Pinpoint the cell where the given text exists, returning its [X, Y] midpoint coordinate. 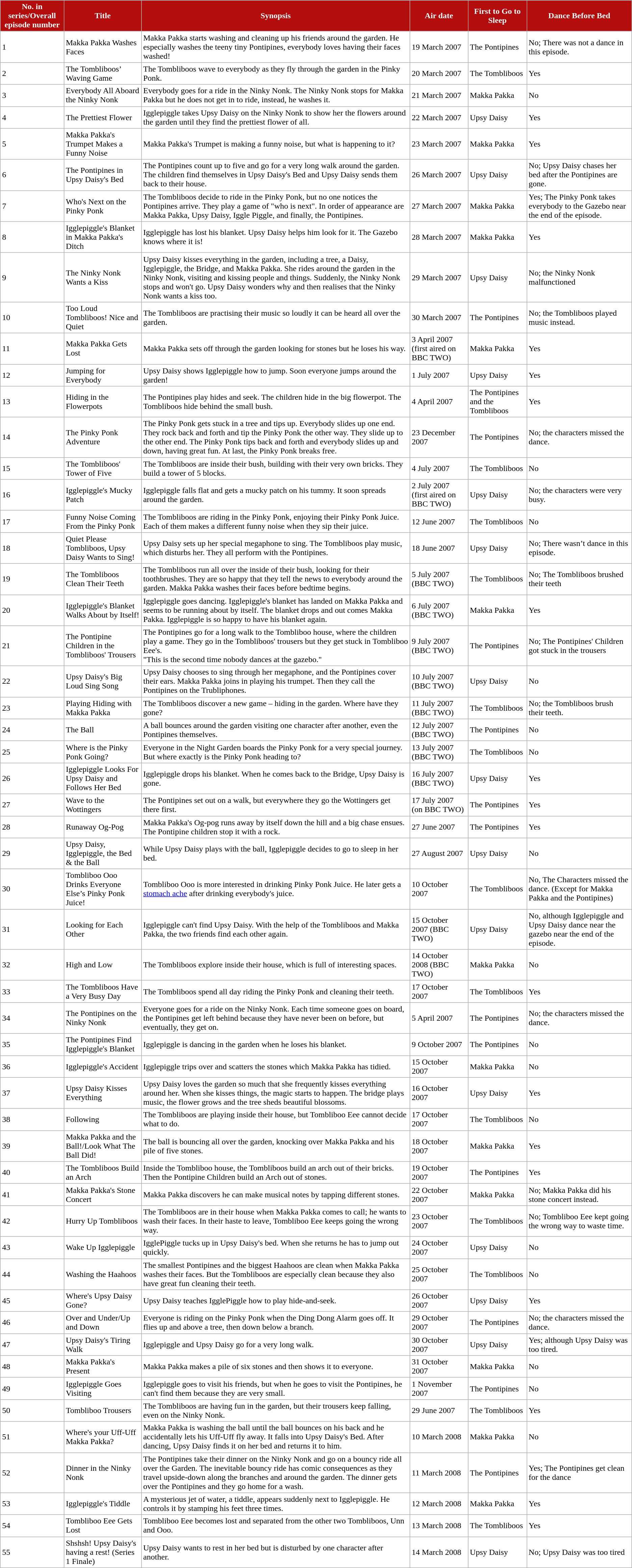
Where's your Uff-Uff Makka Pakka? [103, 1437]
4 April 2007 [439, 402]
21 March 2007 [439, 95]
The Tombliboos’ Waving Game [103, 74]
Yes; although Upsy Daisy was too tired. [579, 1344]
23 October 2007 [439, 1221]
Igglepiggle takes Upsy Daisy on the Ninky Nonk to show her the flowers around the garden until they find the prettiest flower of all. [275, 117]
12 June 2007 [439, 521]
Synopsis [275, 16]
44 [32, 1274]
Quiet Please Tombliboos, Upsy Daisy Wants to Sing! [103, 548]
Upsy Daisy's Tiring Walk [103, 1344]
11 [32, 348]
39 [32, 1146]
11 July 2007 (BBC TWO) [439, 708]
While Upsy Daisy plays with the ball, Igglepiggle decides to go to sleep in her bed. [275, 854]
30 October 2007 [439, 1344]
10 [32, 317]
The Ninky Nonk Wants a Kiss [103, 277]
4 [32, 117]
34 [32, 1018]
12 March 2008 [439, 1504]
46 [32, 1323]
Tombliboo Ooo Drinks Everyone Else’s Pinky Ponk Juice! [103, 889]
A ball bounces around the garden visiting one character after another, even the Pontipines themselves. [275, 730]
28 [32, 827]
Makka Pakka's Og-pog runs away by itself down the hill and a big chase ensues. The Pontipine children stop it with a rock. [275, 827]
No, The Characters missed the dance. (Except for Makka Pakka and the Pontipines) [579, 889]
No; Tombliboo Eee kept going the wrong way to waste time. [579, 1221]
23 [32, 708]
Tombliboo Eee becomes lost and separated from the other two Tombliboos, Unn and Ooo. [275, 1525]
15 October 2007 [439, 1066]
Makka Pakka discovers he can make musical notes by tapping different stones. [275, 1195]
No; the Ninky Nonk malfunctioned [579, 277]
4 July 2007 [439, 469]
9 July 2007 (BBC TWO) [439, 646]
Dance Before Bed [579, 16]
Igglepiggle Looks For Upsy Daisy and Follows Her Bed [103, 778]
27 [32, 805]
2 July 2007 (first aired on BBC TWO) [439, 495]
49 [32, 1388]
Dinner in the Ninky Nonk [103, 1473]
No; the Tombliboos brush their teeth. [579, 708]
No; Upsy Daisy was too tired [579, 1552]
23 March 2007 [439, 144]
Tombliboo Eee Gets Lost [103, 1525]
53 [32, 1504]
9 [32, 277]
Makka Pakka makes a pile of six stones and then shows it to everyone. [275, 1367]
The Tombliboos spend all day riding the Pinky Ponk and cleaning their teeth. [275, 991]
Inside the Tombliboo house, the Tombliboos build an arch out of their bricks. Then the Pontipine Children build an Arch out of stones. [275, 1172]
The Pontipines and the Tombliboos [497, 402]
Igglepiggle drops his blanket. When he comes back to the Bridge, Upsy Daisy is gone. [275, 778]
6 July 2007 (BBC TWO) [439, 610]
No; There was not a dance in this episode. [579, 47]
The Tombliboos are practising their music so loudly it can be heard all over the garden. [275, 317]
7 [32, 206]
14 [32, 438]
31 October 2007 [439, 1367]
18 June 2007 [439, 548]
Wave to the Wottingers [103, 805]
Igglepiggle is dancing in the garden when he loses his blanket. [275, 1045]
Following [103, 1120]
17 July 2007 (on BBC TWO) [439, 805]
25 [32, 752]
43 [32, 1247]
The Tombliboos explore inside their house, which is full of interesting spaces. [275, 965]
25 October 2007 [439, 1274]
30 [32, 889]
No; Makka Pakka did his stone concert instead. [579, 1195]
10 October 2007 [439, 889]
41 [32, 1195]
10 July 2007 (BBC TWO) [439, 681]
No, although Igglepiggle and Upsy Daisy dance near the gazebo near the end of the episode. [579, 929]
No; Upsy Daisy chases her bed after the Pontipines are gone. [579, 175]
IgglePiggle tucks up in Upsy Daisy's bed. When she returns he has to jump out quickly. [275, 1247]
8 [32, 237]
18 October 2007 [439, 1146]
The Pinky Ponk Adventure [103, 438]
48 [32, 1367]
The Pontipines Find Igglepiggle's Blanket [103, 1045]
Too Loud Tombliboos! Nice and Quiet [103, 317]
No; The Tombliboos brushed their teeth [579, 579]
Upsy Daisy's Big Loud Sing Song [103, 681]
27 June 2007 [439, 827]
13 March 2008 [439, 1525]
11 March 2008 [439, 1473]
3 [32, 95]
No; the characters were very busy. [579, 495]
Upsy Daisy sets up her special megaphone to sing. The Tombliboos play music, which disturbs her. They all perform with the Pontipines. [275, 548]
47 [32, 1344]
33 [32, 991]
The Tombliboos are inside their bush, building with their very own bricks. They build a tower of 5 blocks. [275, 469]
Makka Pakka's Stone Concert [103, 1195]
The Ball [103, 730]
37 [32, 1093]
51 [32, 1437]
26 [32, 778]
23 December 2007 [439, 438]
Igglepiggle Goes Visiting [103, 1388]
21 [32, 646]
The Pontipine Children in the Tombliboos' Trousers [103, 646]
12 July 2007 (BBC TWO) [439, 730]
High and Low [103, 965]
28 March 2007 [439, 237]
55 [32, 1552]
The Prettiest Flower [103, 117]
Makka Pakka sets off through the garden looking for stones but he loses his way. [275, 348]
22 March 2007 [439, 117]
30 March 2007 [439, 317]
The Tombliboos Have a Very Busy Day [103, 991]
35 [32, 1045]
The Tombliboos are playing inside their house, but Tombliboo Eee cannot decide what to do. [275, 1120]
16 October 2007 [439, 1093]
17 [32, 521]
No; The Pontipines' Children got stuck in the trousers [579, 646]
Makka Pakka and the Ball!/Look What The Ball Did! [103, 1146]
Hurry Up Tombliboos [103, 1221]
The Tombliboos wave to everybody as they fly through the garden in the Pinky Ponk. [275, 74]
Igglepiggle has lost his blanket. Upsy Daisy helps him look for it. The Gazebo knows where it is! [275, 237]
Makka Pakka's Present [103, 1367]
Tombliboo Ooo is more interested in drinking Pinky Ponk Juice. He later gets a stomach ache after drinking everybody's juice. [275, 889]
Igglepiggle trips over and scatters the stones which Makka Pakka has tidied. [275, 1066]
29 [32, 854]
Everyone is riding on the Pinky Ponk when the Ding Dong Alarm goes off. It flies up and above a tree, then down below a branch. [275, 1323]
52 [32, 1473]
12 [32, 375]
The Pontipines set out on a walk, but everywhere they go the Wottingers get there first. [275, 805]
42 [32, 1221]
Makka Pakka's Trumpet is making a funny noise, but what is happening to it? [275, 144]
26 October 2007 [439, 1301]
9 October 2007 [439, 1045]
Upsy Daisy Kisses Everything [103, 1093]
Igglepiggle can't find Upsy Daisy. With the help of the Tombliboos and Makka Pakka, the two friends find each other again. [275, 929]
Looking for Each Other [103, 929]
Yes; The Pinky Ponk takes everybody to the Gazebo near the end of the episode. [579, 206]
10 March 2008 [439, 1437]
Igglepiggle's Mucky Patch [103, 495]
The Tombliboos Build an Arch [103, 1172]
6 [32, 175]
13 [32, 402]
19 [32, 579]
Over and Under/Up and Down [103, 1323]
Jumping for Everybody [103, 375]
Who's Next on the Pinky Ponk [103, 206]
29 June 2007 [439, 1411]
Igglepiggle goes to visit his friends, but when he goes to visit the Pontipines, he can't find them because they are very small. [275, 1388]
Tombliboo Trousers [103, 1411]
Makka Pakka Washes Faces [103, 47]
Everybody All Aboard the Ninky Nonk [103, 95]
16 [32, 495]
The Pontipines play hides and seek. The children hide in the big flowerpot. The Tombliboos hide behind the small bush. [275, 402]
22 October 2007 [439, 1195]
16 July 2007 (BBC TWO) [439, 778]
Upsy Daisy, Igglepiggle, the Bed & the Ball [103, 854]
40 [32, 1172]
27 August 2007 [439, 854]
38 [32, 1120]
15 October 2007 (BBC TWO) [439, 929]
29 March 2007 [439, 277]
The Pontipines in Upsy Daisy's Bed [103, 175]
27 March 2007 [439, 206]
3 April 2007 (first aired on BBC TWO) [439, 348]
5 April 2007 [439, 1018]
Upsy Daisy shows Igglepiggle how to jump. Soon everyone jumps around the garden! [275, 375]
Igglepiggle's Tiddle [103, 1504]
Where is the Pinky Ponk Going? [103, 752]
15 [32, 469]
The ball is bouncing all over the garden, knocking over Makka Pakka and his pile of five stones. [275, 1146]
No. inseries/Overall episode number [32, 16]
Makka Pakka's Trumpet Makes a Funny Noise [103, 144]
Igglepiggle's Accident [103, 1066]
Igglepiggle's Blanket in Makka Pakka's Ditch [103, 237]
1 [32, 47]
14 October 2008 (BBC TWO) [439, 965]
14 March 2008 [439, 1552]
Title [103, 16]
Air date [439, 16]
Makka Pakka Gets Lost [103, 348]
Funny Noise Coming From the Pinky Ponk [103, 521]
The Pontipines on the Ninky Nonk [103, 1018]
2 [32, 74]
Igglepiggle falls flat and gets a mucky patch on his tummy. It soon spreads around the garden. [275, 495]
A mysterious jet of water, a tiddle, appears suddenly next to Igglepiggle. He controls it by stamping his feet three times. [275, 1504]
31 [32, 929]
The Tombliboos' Tower of Five [103, 469]
19 October 2007 [439, 1172]
Everyone in the Night Garden boards the Pinky Ponk for a very special journey. But where exactly is the Pinky Ponk heading to? [275, 752]
45 [32, 1301]
Yes; The Pontipines get clean for the dance [579, 1473]
19 March 2007 [439, 47]
18 [32, 548]
Wake Up Igglepiggle [103, 1247]
The Tombliboos are having fun in the garden, but their trousers keep falling, even on the Ninky Nonk. [275, 1411]
54 [32, 1525]
The Tombliboos are riding in the Pinky Ponk, enjoying their Pinky Ponk Juice. Each of them makes a different funny noise when they sip their juice. [275, 521]
No; the Tombliboos played music instead. [579, 317]
22 [32, 681]
Shshsh! Upsy Daisy's having a rest! (Series 1 Finale) [103, 1552]
Hiding in the Flowerpots [103, 402]
36 [32, 1066]
5 July 2007 (BBC TWO) [439, 579]
Upsy Daisy wants to rest in her bed but is disturbed by one character after another. [275, 1552]
29 October 2007 [439, 1323]
20 March 2007 [439, 74]
Igglepiggle's Blanket Walks About by Itself! [103, 610]
24 [32, 730]
5 [32, 144]
1 July 2007 [439, 375]
13 July 2007 (BBC TWO) [439, 752]
20 [32, 610]
The Tombliboos Clean Their Teeth [103, 579]
Upsy Daisy teaches IgglePiggle how to play hide-and-seek. [275, 1301]
The Tombliboos discover a new game – hiding in the garden. Where have they gone? [275, 708]
First to Go to Sleep [497, 16]
Washing the Haahoos [103, 1274]
Where's Upsy Daisy Gone? [103, 1301]
Runaway Og-Pog [103, 827]
1 November 2007 [439, 1388]
50 [32, 1411]
No; There wasn’t dance in this episode. [579, 548]
26 March 2007 [439, 175]
32 [32, 965]
24 October 2007 [439, 1247]
Igglepiggle and Upsy Daisy go for a very long walk. [275, 1344]
Playing Hiding with Makka Pakka [103, 708]
Everybody goes for a ride in the Ninky Nonk. The Ninky Nonk stops for Makka Pakka but he does not get in to ride, instead, he washes it. [275, 95]
